Output the [X, Y] coordinate of the center of the cell containing the given text.  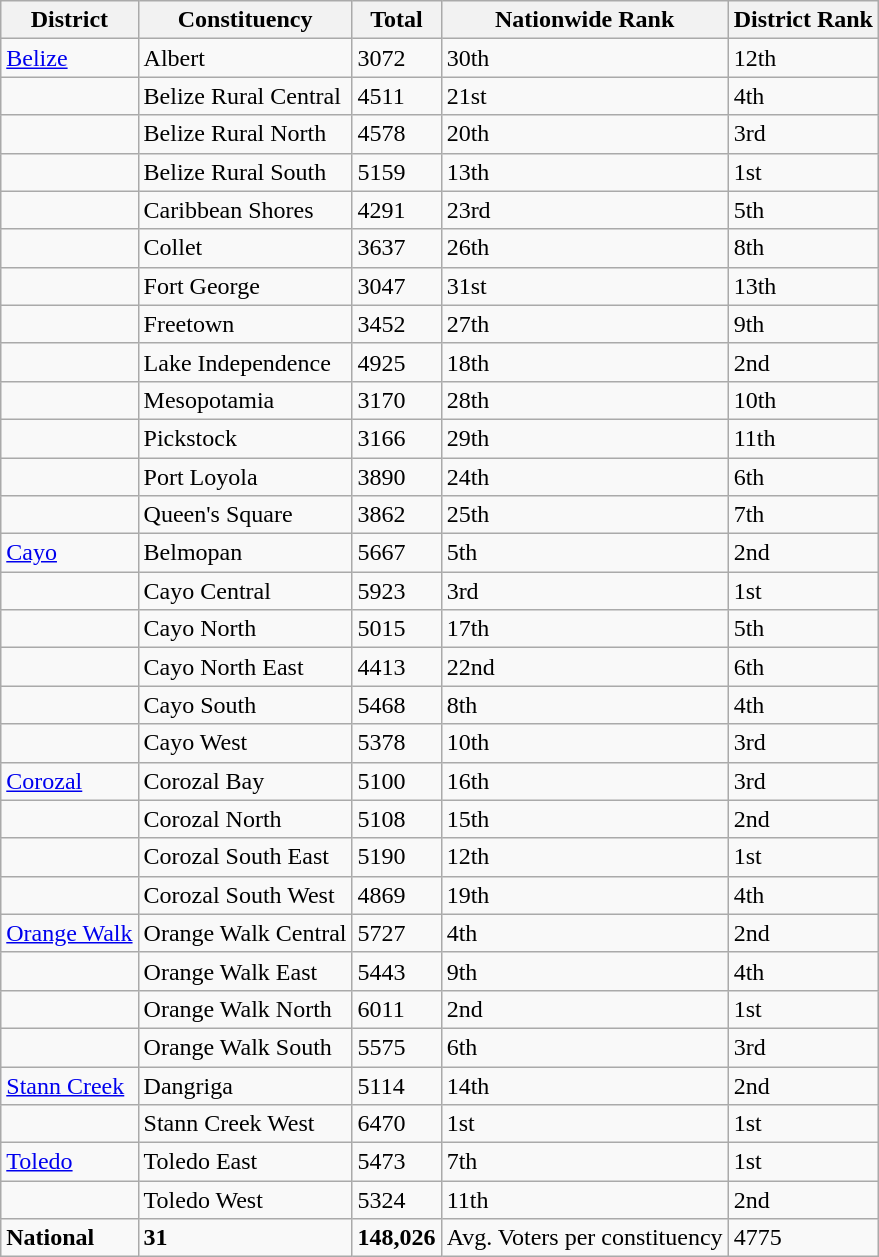
Collet [245, 248]
National [70, 1238]
Corozal South East [245, 857]
6470 [396, 1124]
5923 [396, 591]
Belmopan [245, 553]
5108 [396, 819]
25th [584, 515]
3452 [396, 324]
4925 [396, 362]
5727 [396, 933]
3047 [396, 286]
Toledo West [245, 1200]
26th [584, 248]
4869 [396, 895]
20th [584, 134]
5100 [396, 781]
Cayo West [245, 743]
Nationwide Rank [584, 20]
District [70, 20]
Corozal North [245, 819]
27th [584, 324]
5190 [396, 857]
Corozal [70, 781]
23rd [584, 210]
Cayo Central [245, 591]
3170 [396, 400]
3637 [396, 248]
Fort George [245, 286]
5468 [396, 705]
Toledo East [245, 1162]
Stann Creek West [245, 1124]
22nd [584, 667]
5159 [396, 172]
Stann Creek [70, 1085]
Cayo [70, 553]
5378 [396, 743]
4578 [396, 134]
5443 [396, 971]
Orange Walk East [245, 971]
21st [584, 96]
148,026 [396, 1238]
18th [584, 362]
3072 [396, 58]
Orange Walk Central [245, 933]
29th [584, 438]
Orange Walk [70, 933]
5324 [396, 1200]
Lake Independence [245, 362]
4775 [803, 1238]
Orange Walk North [245, 1009]
4511 [396, 96]
Constituency [245, 20]
Caribbean Shores [245, 210]
5667 [396, 553]
Belize Rural South [245, 172]
Belize Rural Central [245, 96]
31 [245, 1238]
Cayo North [245, 629]
5015 [396, 629]
Freetown [245, 324]
Dangriga [245, 1085]
District Rank [803, 20]
Orange Walk South [245, 1047]
3890 [396, 477]
Total [396, 20]
4413 [396, 667]
15th [584, 819]
Pickstock [245, 438]
Cayo South [245, 705]
Toledo [70, 1162]
14th [584, 1085]
17th [584, 629]
31st [584, 286]
24th [584, 477]
5114 [396, 1085]
5575 [396, 1047]
30th [584, 58]
28th [584, 400]
3166 [396, 438]
Queen's Square [245, 515]
4291 [396, 210]
16th [584, 781]
6011 [396, 1009]
3862 [396, 515]
19th [584, 895]
Belize Rural North [245, 134]
Belize [70, 58]
5473 [396, 1162]
Albert [245, 58]
Corozal Bay [245, 781]
Mesopotamia [245, 400]
Avg. Voters per constituency [584, 1238]
Cayo North East [245, 667]
Corozal South West [245, 895]
Port Loyola [245, 477]
